Return [x, y] of the center of cell containing provided text 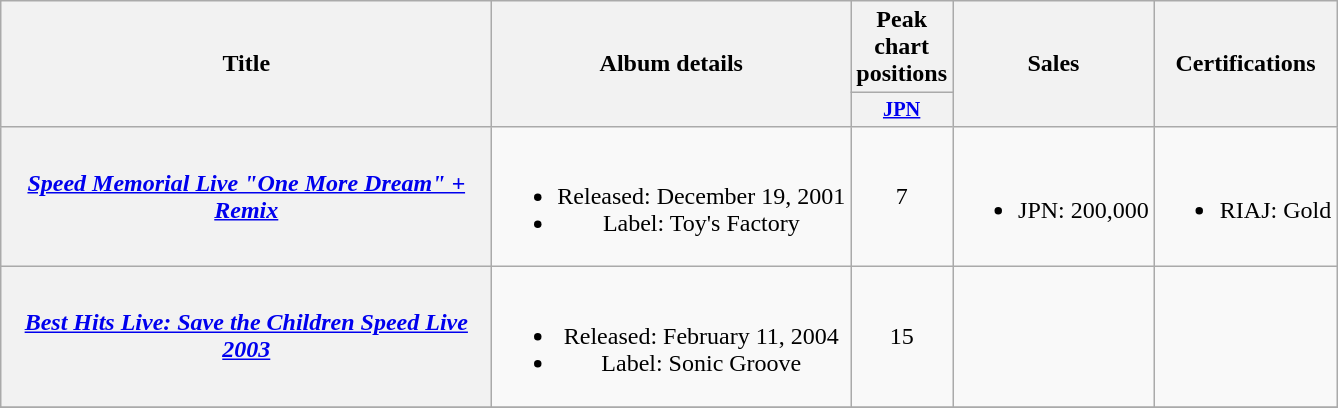
Speed Memorial Live "One More Dream" + Remix [246, 196]
Certifications [1245, 64]
Released: December 19, 2001Label: Toy's Factory [672, 196]
JPN: 200,000 [1054, 196]
Sales [1054, 64]
JPN [902, 110]
RIAJ: Gold [1245, 196]
Peak chart positions [902, 47]
Album details [672, 64]
Title [246, 64]
Released: February 11, 2004Label: Sonic Groove [672, 337]
Best Hits Live: Save the Children Speed Live 2003 [246, 337]
15 [902, 337]
7 [902, 196]
